Return (X, Y) of the center of cell containing provided text 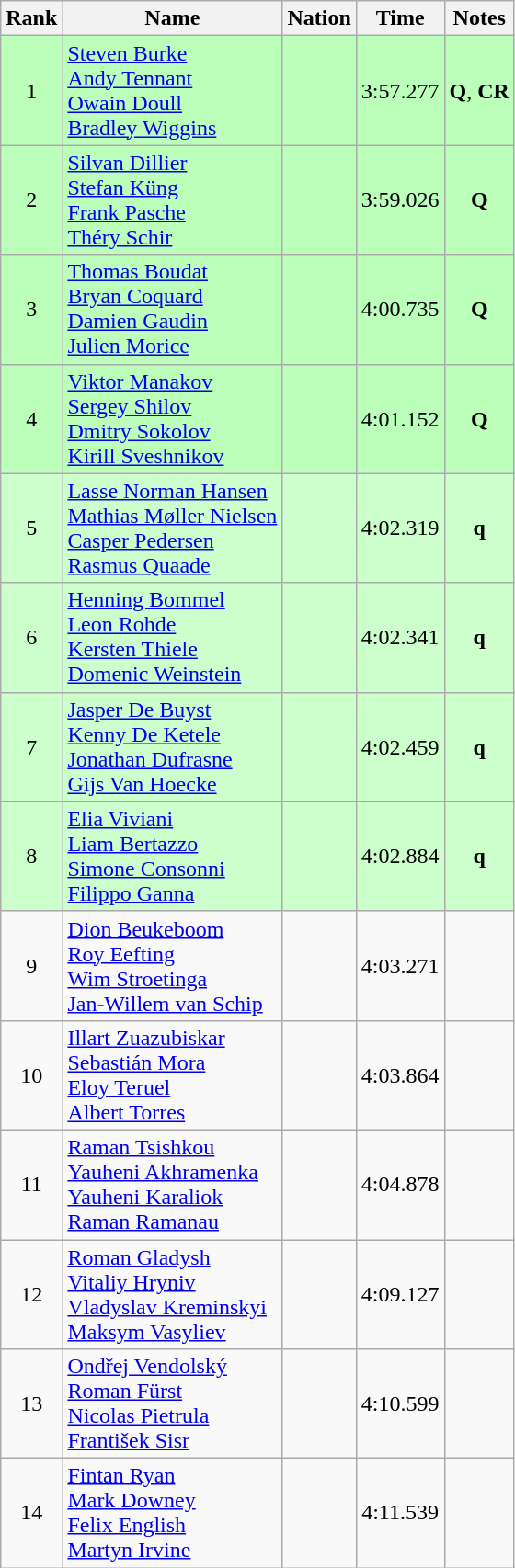
6 (31, 638)
Ondřej VendolskýRoman FürstNicolas PietrulaFrantišek Sisr (173, 1404)
4:01.152 (400, 419)
Time (400, 18)
8 (31, 857)
Thomas BoudatBryan CoquardDamien GaudinJulien Morice (173, 309)
4:02.319 (400, 528)
Viktor ManakovSergey ShilovDmitry SokolovKirill Sveshnikov (173, 419)
11 (31, 1184)
Raman TsishkouYauheni AkhramenkaYauheni KaraliokRaman Ramanau (173, 1184)
4:02.459 (400, 746)
4:00.735 (400, 309)
Roman GladyshVitaliy HrynivVladyslav KreminskyiMaksym Vasyliev (173, 1294)
4:02.884 (400, 857)
3 (31, 309)
Rank (31, 18)
3:57.277 (400, 90)
Steven BurkeAndy TennantOwain DoullBradley Wiggins (173, 90)
Illart ZuazubiskarSebastián MoraEloy TeruelAlbert Torres (173, 1075)
2 (31, 200)
7 (31, 746)
12 (31, 1294)
1 (31, 90)
4:04.878 (400, 1184)
Jasper De BuystKenny De KeteleJonathan DufrasneGijs Van Hoecke (173, 746)
4:10.599 (400, 1404)
9 (31, 965)
Fintan RyanMark DowneyFelix EnglishMartyn Irvine (173, 1513)
Silvan DillierStefan KüngFrank PascheThéry Schir (173, 200)
Name (173, 18)
4:11.539 (400, 1513)
4:09.127 (400, 1294)
Lasse Norman HansenMathias Møller NielsenCasper PedersenRasmus Quaade (173, 528)
Q, CR (479, 90)
Elia VivianiLiam BertazzoSimone ConsonniFilippo Ganna (173, 857)
4 (31, 419)
4:03.271 (400, 965)
10 (31, 1075)
Dion BeukeboomRoy EeftingWim StroetingaJan-Willem van Schip (173, 965)
5 (31, 528)
4:02.341 (400, 638)
4:03.864 (400, 1075)
Nation (319, 18)
Henning BommelLeon RohdeKersten ThieleDomenic Weinstein (173, 638)
3:59.026 (400, 200)
14 (31, 1513)
13 (31, 1404)
Notes (479, 18)
